From the cell containing the given text, extract its center point as [X, Y] coordinate. 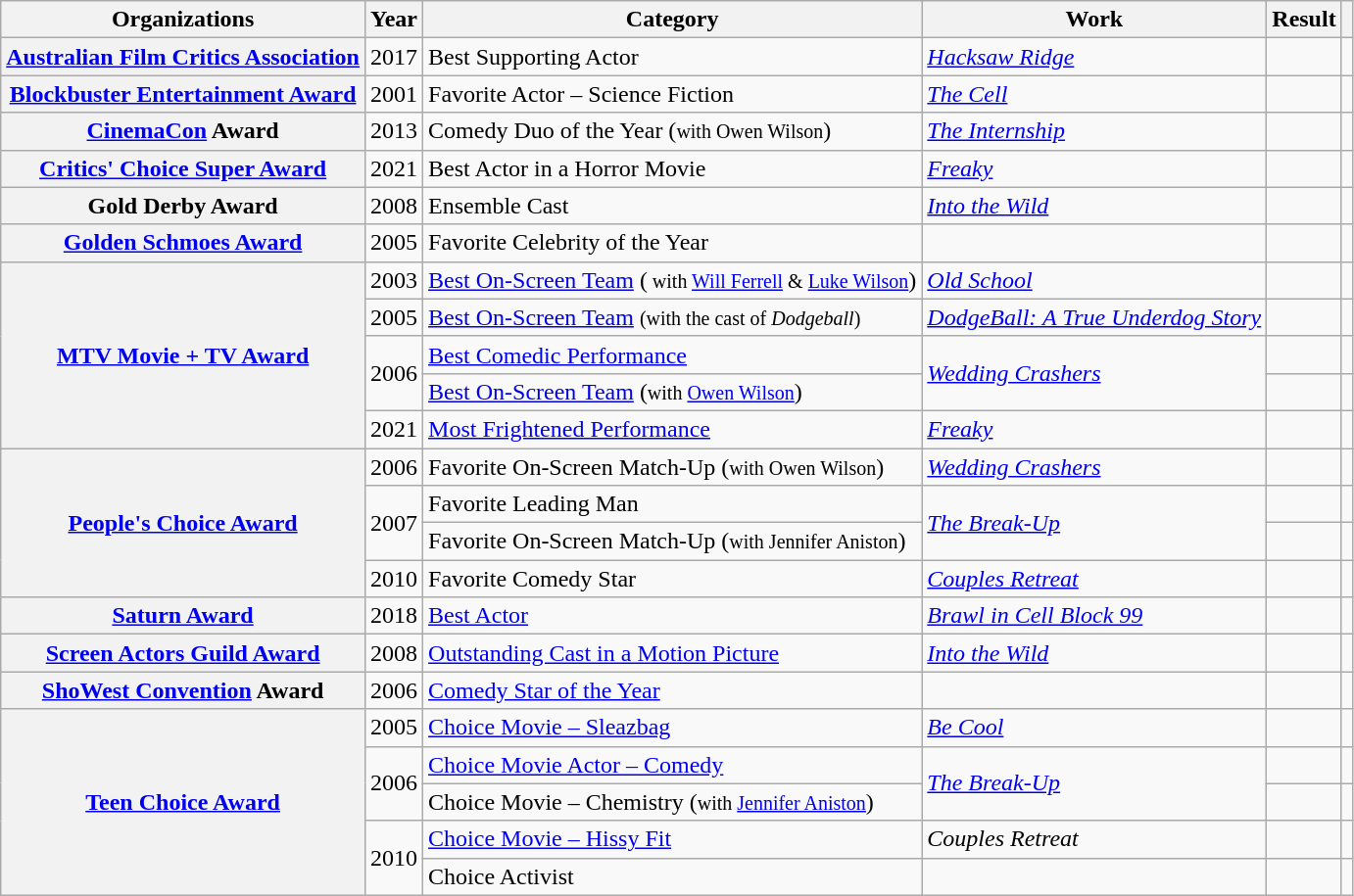
Gold Derby Award [183, 206]
2003 [394, 280]
Teen Choice Award [183, 802]
Result [1304, 20]
Choice Activist [672, 876]
Screen Actors Guild Award [183, 653]
Organizations [183, 20]
2001 [394, 94]
People's Choice Award [183, 523]
Best Actor in a Horror Movie [672, 168]
Favorite Leading Man [672, 504]
MTV Movie + TV Award [183, 354]
Comedy Star of the Year [672, 690]
The Cell [1094, 94]
Favorite Actor – Science Fiction [672, 94]
Golden Schmoes Award [183, 243]
Work [1094, 20]
The Internship [1094, 131]
CinemaCon Award [183, 131]
Choice Movie – Chemistry (with Jennifer Aniston) [672, 802]
2018 [394, 616]
DodgeBall: A True Underdog Story [1094, 317]
Australian Film Critics Association [183, 57]
ShoWest Convention Award [183, 690]
2013 [394, 131]
2007 [394, 523]
Brawl in Cell Block 99 [1094, 616]
Choice Movie – Hissy Fit [672, 839]
Favorite Comedy Star [672, 579]
Blockbuster Entertainment Award [183, 94]
Best On-Screen Team ( with Will Ferrell & Luke Wilson) [672, 280]
Most Frightened Performance [672, 429]
Choice Movie Actor – Comedy [672, 765]
Best Actor [672, 616]
Favorite On-Screen Match-Up (with Jennifer Aniston) [672, 542]
Favorite Celebrity of the Year [672, 243]
Choice Movie – Sleazbag [672, 728]
Critics' Choice Super Award [183, 168]
Old School [1094, 280]
Year [394, 20]
Outstanding Cast in a Motion Picture [672, 653]
Ensemble Cast [672, 206]
Saturn Award [183, 616]
Best Comedic Performance [672, 354]
Be Cool [1094, 728]
Favorite On-Screen Match-Up (with Owen Wilson) [672, 467]
2017 [394, 57]
Hacksaw Ridge [1094, 57]
Category [672, 20]
Best Supporting Actor [672, 57]
Comedy Duo of the Year (with Owen Wilson) [672, 131]
Best On-Screen Team (with Owen Wilson) [672, 392]
Best On-Screen Team (with the cast of Dodgeball) [672, 317]
